Search for the cell housing the specified text and yield its (X, Y) center coordinate. 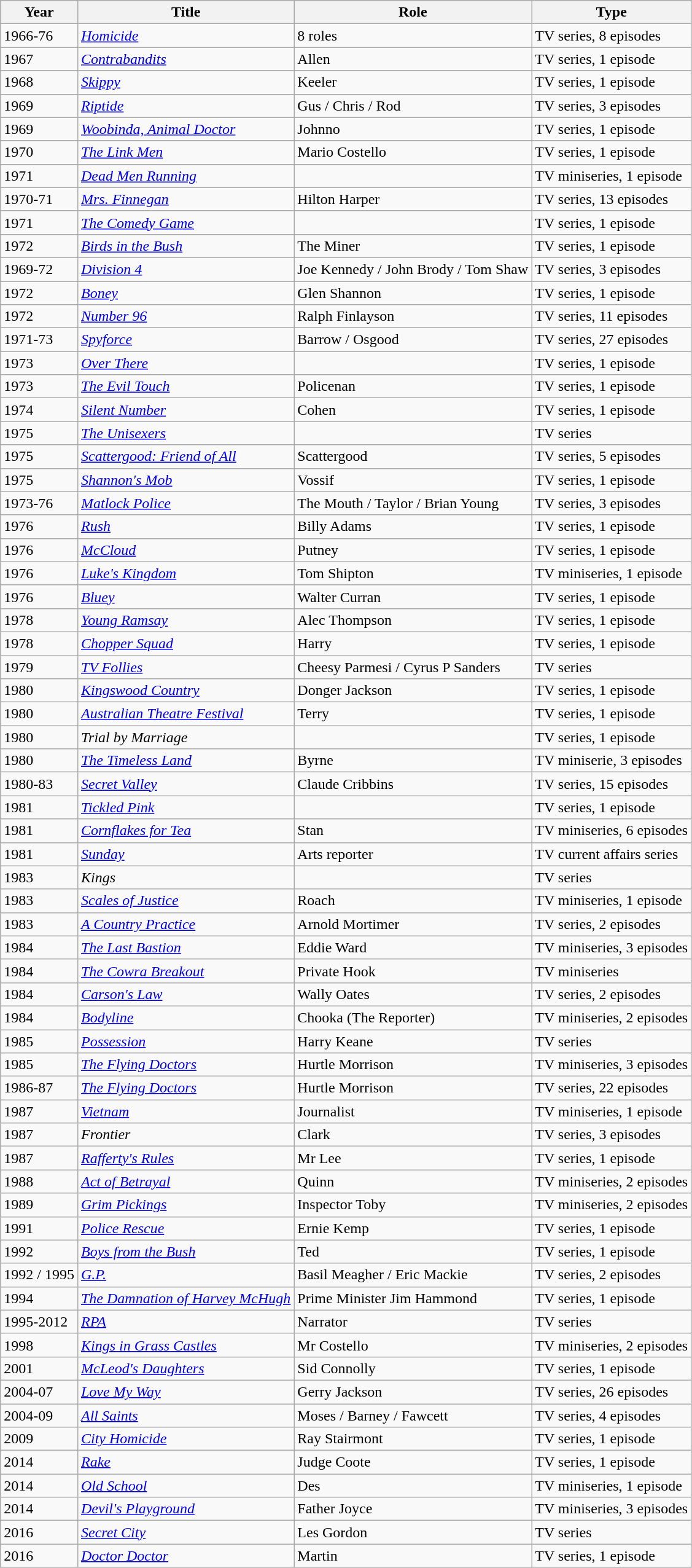
1994 (39, 1298)
Scattergood: Friend of All (185, 457)
Terry (413, 714)
2004-07 (39, 1392)
1971-73 (39, 340)
The Cowra Breakout (185, 971)
TV series, 27 episodes (612, 340)
City Homicide (185, 1439)
Eddie Ward (413, 947)
Mr Costello (413, 1345)
Donger Jackson (413, 691)
TV Follies (185, 667)
Tickled Pink (185, 807)
Grim Pickings (185, 1205)
Division 4 (185, 269)
Quinn (413, 1182)
1966-76 (39, 36)
Kings in Grass Castles (185, 1345)
Walter Curran (413, 597)
Harry (413, 643)
Matlock Police (185, 503)
Keeler (413, 82)
Mr Lee (413, 1158)
Byrne (413, 761)
Inspector Toby (413, 1205)
Police Rescue (185, 1228)
The Comedy Game (185, 222)
TV miniserie, 3 episodes (612, 761)
TV current affairs series (612, 854)
Ted (413, 1252)
Trial by Marriage (185, 737)
1979 (39, 667)
Role (413, 12)
Over There (185, 363)
McCloud (185, 550)
A Country Practice (185, 924)
Clark (413, 1135)
Possession (185, 1041)
Kings (185, 877)
The Miner (413, 246)
Allen (413, 59)
Type (612, 12)
1973-76 (39, 503)
Vietnam (185, 1111)
Wally Oates (413, 994)
Contrabandits (185, 59)
The Unisexers (185, 433)
1967 (39, 59)
Roach (413, 901)
Love My Way (185, 1392)
Homicide (185, 36)
Secret Valley (185, 784)
Bodyline (185, 1017)
Tom Shipton (413, 573)
McLeod's Daughters (185, 1368)
Father Joyce (413, 1509)
Les Gordon (413, 1532)
Cornflakes for Tea (185, 831)
Moses / Barney / Fawcett (413, 1415)
1991 (39, 1228)
Journalist (413, 1111)
Des (413, 1486)
Boney (185, 293)
Joe Kennedy / John Brody / Tom Shaw (413, 269)
Scattergood (413, 457)
All Saints (185, 1415)
1995-2012 (39, 1322)
Ralph Finlayson (413, 316)
Vossif (413, 480)
Dead Men Running (185, 176)
1989 (39, 1205)
Scales of Justice (185, 901)
Number 96 (185, 316)
Gus / Chris / Rod (413, 106)
Barrow / Osgood (413, 340)
TV series, 13 episodes (612, 199)
TV series, 8 episodes (612, 36)
1969-72 (39, 269)
TV series, 11 episodes (612, 316)
Harry Keane (413, 1041)
Basil Meagher / Eric Mackie (413, 1275)
Bluey (185, 597)
Devil's Playground (185, 1509)
Skippy (185, 82)
Carson's Law (185, 994)
Riptide (185, 106)
Australian Theatre Festival (185, 714)
Cohen (413, 410)
1988 (39, 1182)
Martin (413, 1556)
Birds in the Bush (185, 246)
Silent Number (185, 410)
The Timeless Land (185, 761)
TV series, 26 episodes (612, 1392)
The Damnation of Harvey McHugh (185, 1298)
Claude Cribbins (413, 784)
Stan (413, 831)
1998 (39, 1345)
Woobinda, Animal Doctor (185, 129)
Judge Coote (413, 1462)
1992 (39, 1252)
Title (185, 12)
Rake (185, 1462)
Glen Shannon (413, 293)
Young Ramsay (185, 620)
1970-71 (39, 199)
Hilton Harper (413, 199)
Sid Connolly (413, 1368)
Alec Thompson (413, 620)
G.P. (185, 1275)
Gerry Jackson (413, 1392)
The Last Bastion (185, 947)
Cheesy Parmesi / Cyrus P Sanders (413, 667)
Johnno (413, 129)
2001 (39, 1368)
Luke's Kingdom (185, 573)
1980-83 (39, 784)
Arts reporter (413, 854)
TV series, 22 episodes (612, 1088)
Rush (185, 527)
Ernie Kemp (413, 1228)
TV series, 15 episodes (612, 784)
The Mouth / Taylor / Brian Young (413, 503)
Secret City (185, 1532)
Shannon's Mob (185, 480)
Policenan (413, 386)
Private Hook (413, 971)
Sunday (185, 854)
1992 / 1995 (39, 1275)
Mario Costello (413, 152)
Billy Adams (413, 527)
Rafferty's Rules (185, 1158)
Old School (185, 1486)
Kingswood Country (185, 691)
1968 (39, 82)
Year (39, 12)
Chooka (The Reporter) (413, 1017)
Boys from the Bush (185, 1252)
Doctor Doctor (185, 1556)
Act of Betrayal (185, 1182)
Prime Minister Jim Hammond (413, 1298)
TV series, 4 episodes (612, 1415)
TV miniseries, 6 episodes (612, 831)
The Link Men (185, 152)
1986-87 (39, 1088)
Spyforce (185, 340)
8 roles (413, 36)
Frontier (185, 1135)
Putney (413, 550)
1970 (39, 152)
Arnold Mortimer (413, 924)
Chopper Squad (185, 643)
TV miniseries (612, 971)
1974 (39, 410)
RPA (185, 1322)
TV series, 5 episodes (612, 457)
Narrator (413, 1322)
2004-09 (39, 1415)
Mrs. Finnegan (185, 199)
The Evil Touch (185, 386)
2009 (39, 1439)
Ray Stairmont (413, 1439)
